Return [x, y] of the center of cell containing provided text 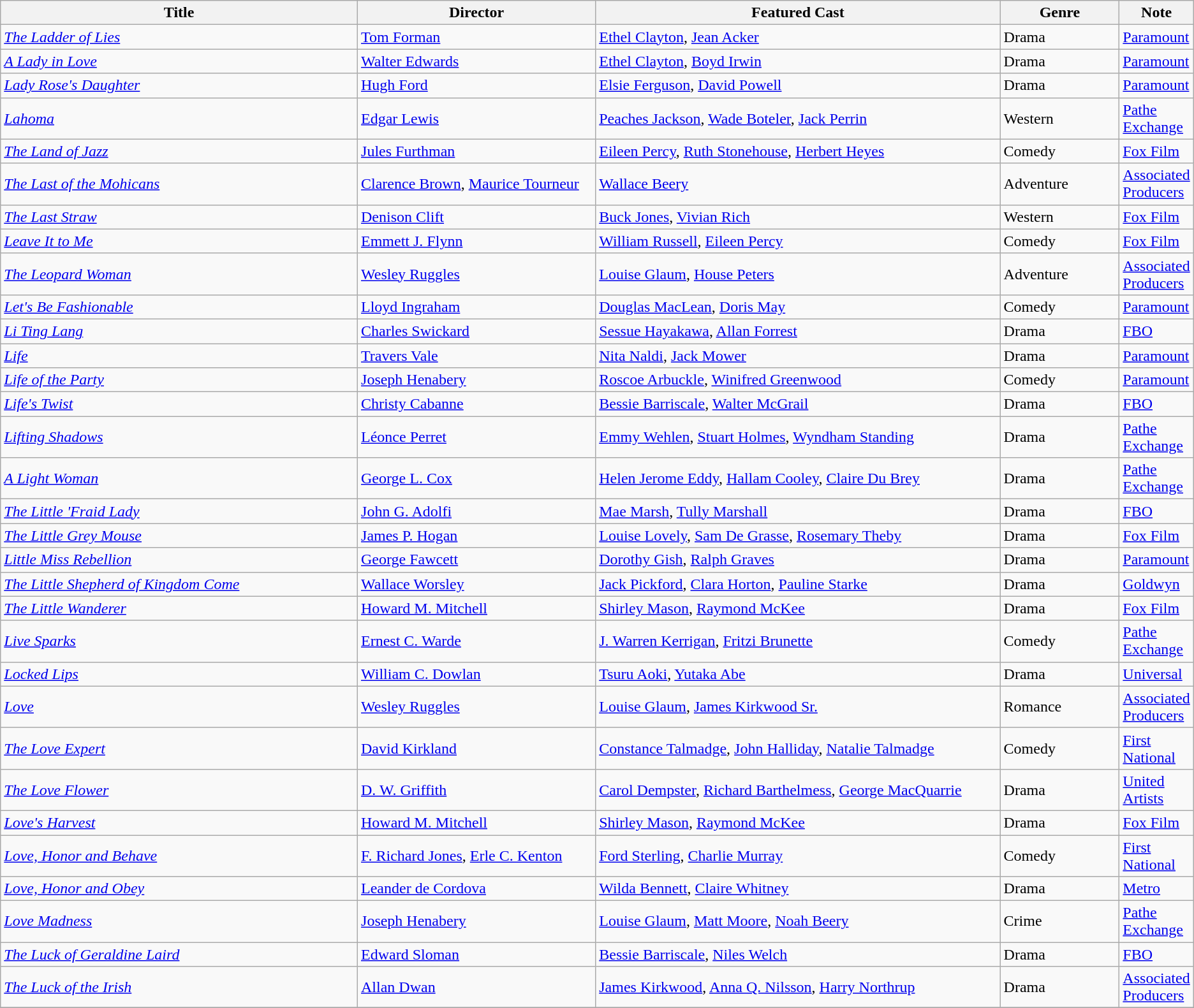
Edgar Lewis [477, 119]
Leave It to Me [179, 241]
Dorothy Gish, Ralph Graves [798, 560]
Ford Sterling, Charlie Murray [798, 856]
Louise Glaum, James Kirkwood Sr. [798, 706]
Let's Be Fashionable [179, 307]
Little Miss Rebellion [179, 560]
Hugh Ford [477, 85]
Lifting Shadows [179, 437]
Love's Harvest [179, 822]
Live Sparks [179, 641]
The Luck of Geraldine Laird [179, 954]
Peaches Jackson, Wade Boteler, Jack Perrin [798, 119]
F. Richard Jones, Erle C. Kenton [477, 856]
The Little Shepherd of Kingdom Come [179, 584]
Léonce Perret [477, 437]
Bessie Barriscale, Niles Welch [798, 954]
The Ladder of Lies [179, 37]
Romance [1060, 706]
Walter Edwards [477, 61]
The Last of the Mohicans [179, 184]
Metro [1156, 889]
The Luck of the Irish [179, 987]
Charles Swickard [477, 331]
Carol Dempster, Richard Barthelmess, George MacQuarrie [798, 789]
Helen Jerome Eddy, Hallam Cooley, Claire Du Brey [798, 478]
J. Warren Kerrigan, Fritzi Brunette [798, 641]
Director [477, 13]
Louise Lovely, Sam De Grasse, Rosemary Theby [798, 536]
Featured Cast [798, 13]
Leander de Cordova [477, 889]
Goldwyn [1156, 584]
Lloyd Ingraham [477, 307]
Emmett J. Flynn [477, 241]
Ernest C. Warde [477, 641]
Love, Honor and Behave [179, 856]
Love, Honor and Obey [179, 889]
James Kirkwood, Anna Q. Nilsson, Harry Northrup [798, 987]
The Love Flower [179, 789]
Ethel Clayton, Boyd Irwin [798, 61]
A Lady in Love [179, 61]
The Love Expert [179, 749]
Love [179, 706]
Travers Vale [477, 355]
The Land of Jazz [179, 151]
William Russell, Eileen Percy [798, 241]
Life's Twist [179, 404]
The Little Wanderer [179, 608]
Life [179, 355]
Note [1156, 13]
Wilda Bennett, Claire Whitney [798, 889]
Bessie Barriscale, Walter McGrail [798, 404]
Louise Glaum, House Peters [798, 274]
Allan Dwan [477, 987]
John G. Adolfi [477, 511]
Roscoe Arbuckle, Winifred Greenwood [798, 380]
Mae Marsh, Tully Marshall [798, 511]
A Light Woman [179, 478]
United Artists [1156, 789]
Elsie Ferguson, David Powell [798, 85]
Universal [1156, 674]
Buck Jones, Vivian Rich [798, 217]
Tom Forman [477, 37]
Louise Glaum, Matt Moore, Noah Beery [798, 922]
Constance Talmadge, John Halliday, Natalie Talmadge [798, 749]
Wallace Beery [798, 184]
The Last Straw [179, 217]
Ethel Clayton, Jean Acker [798, 37]
Clarence Brown, Maurice Tourneur [477, 184]
Title [179, 13]
D. W. Griffith [477, 789]
Life of the Party [179, 380]
Eileen Percy, Ruth Stonehouse, Herbert Heyes [798, 151]
The Leopard Woman [179, 274]
Christy Cabanne [477, 404]
Genre [1060, 13]
Locked Lips [179, 674]
Denison Clift [477, 217]
Love Madness [179, 922]
Lady Rose's Daughter [179, 85]
George Fawcett [477, 560]
Li Ting Lang [179, 331]
Nita Naldi, Jack Mower [798, 355]
Edward Sloman [477, 954]
Jack Pickford, Clara Horton, Pauline Starke [798, 584]
Crime [1060, 922]
Jules Furthman [477, 151]
Douglas MacLean, Doris May [798, 307]
George L. Cox [477, 478]
James P. Hogan [477, 536]
Emmy Wehlen, Stuart Holmes, Wyndham Standing [798, 437]
Sessue Hayakawa, Allan Forrest [798, 331]
David Kirkland [477, 749]
The Little Grey Mouse [179, 536]
Tsuru Aoki, Yutaka Abe [798, 674]
Wallace Worsley [477, 584]
The Little 'Fraid Lady [179, 511]
William C. Dowlan [477, 674]
Lahoma [179, 119]
